Extract the [x, y] coordinate from the center of the cell holding the provided text.  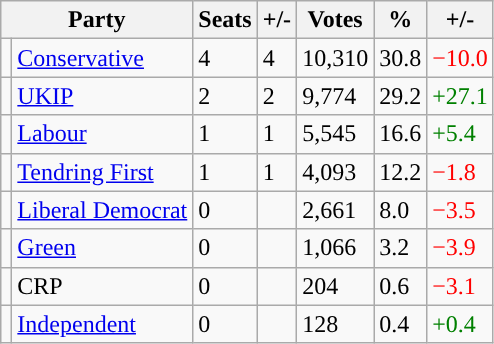
Green [102, 248]
204 [336, 286]
CRP [102, 286]
128 [336, 324]
+5.4 [460, 134]
0.4 [400, 324]
−3.1 [460, 286]
3.2 [400, 248]
+0.4 [460, 324]
+27.1 [460, 96]
30.8 [400, 58]
Party [97, 20]
Conservative [102, 58]
29.2 [400, 96]
Liberal Democrat [102, 210]
8.0 [400, 210]
−1.8 [460, 172]
% [400, 20]
4,093 [336, 172]
16.6 [400, 134]
9,774 [336, 96]
−3.9 [460, 248]
1,066 [336, 248]
Independent [102, 324]
−3.5 [460, 210]
5,545 [336, 134]
12.2 [400, 172]
UKIP [102, 96]
Labour [102, 134]
0.6 [400, 286]
−10.0 [460, 58]
Seats [225, 20]
10,310 [336, 58]
Tendring First [102, 172]
Votes [336, 20]
2,661 [336, 210]
